Detect which cell encompasses the target text, then output its (X, Y) center coordinate. 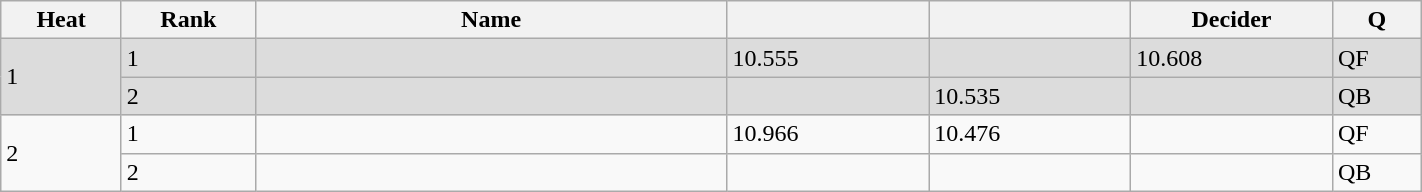
10.476 (1030, 134)
10.608 (1232, 58)
10.535 (1030, 96)
Rank (188, 20)
Name (491, 20)
Decider (1232, 20)
10.555 (828, 58)
Heat (62, 20)
10.966 (828, 134)
Q (1376, 20)
